Output the (X, Y) coordinate of the center of the cell containing the given text.  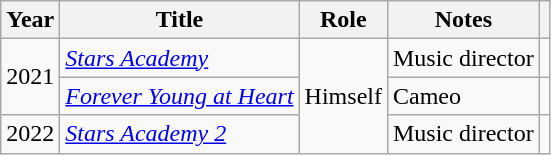
Stars Academy (180, 58)
2021 (30, 77)
2022 (30, 134)
Year (30, 20)
Stars Academy 2 (180, 134)
Title (180, 20)
Role (343, 20)
Forever Young at Heart (180, 96)
Cameo (463, 96)
Notes (463, 20)
Himself (343, 96)
